Output the [X, Y] coordinate of the center of the cell containing the given text.  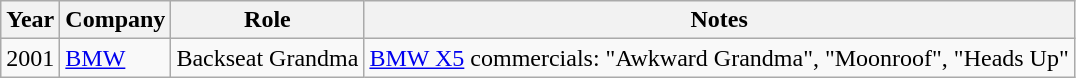
BMW [116, 58]
2001 [30, 58]
BMW X5 commercials: "Awkward Grandma", "Moonroof", "Heads Up" [719, 58]
Notes [719, 20]
Year [30, 20]
Role [268, 20]
Company [116, 20]
Backseat Grandma [268, 58]
